From the cell containing the given text, extract its center point as (X, Y) coordinate. 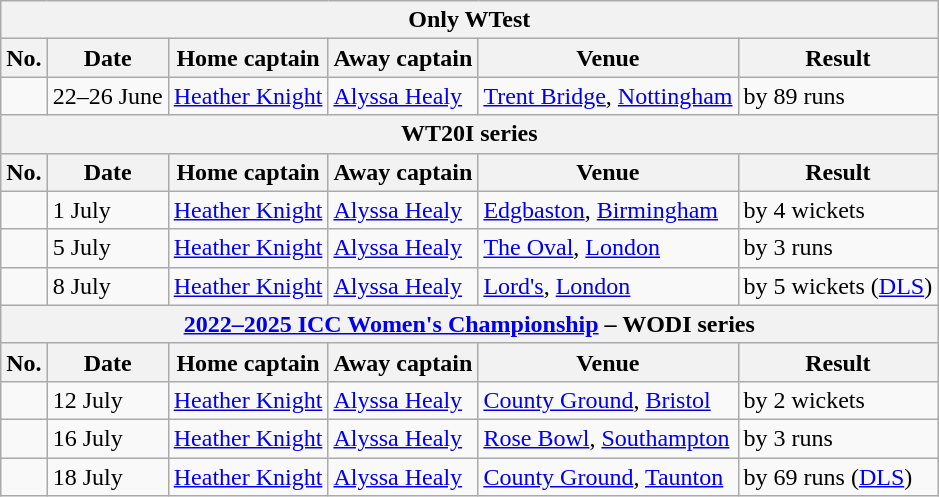
16 July (108, 438)
County Ground, Bristol (608, 400)
WT20I series (470, 134)
by 2 wickets (838, 400)
by 69 runs (DLS) (838, 477)
22–26 June (108, 96)
8 July (108, 286)
by 5 wickets (DLS) (838, 286)
Only WTest (470, 20)
Lord's, London (608, 286)
The Oval, London (608, 248)
by 4 wickets (838, 210)
5 July (108, 248)
1 July (108, 210)
2022–2025 ICC Women's Championship – WODI series (470, 324)
Trent Bridge, Nottingham (608, 96)
Edgbaston, Birmingham (608, 210)
Rose Bowl, Southampton (608, 438)
by 89 runs (838, 96)
12 July (108, 400)
18 July (108, 477)
County Ground, Taunton (608, 477)
